Return [X, Y] of the center of cell containing provided text 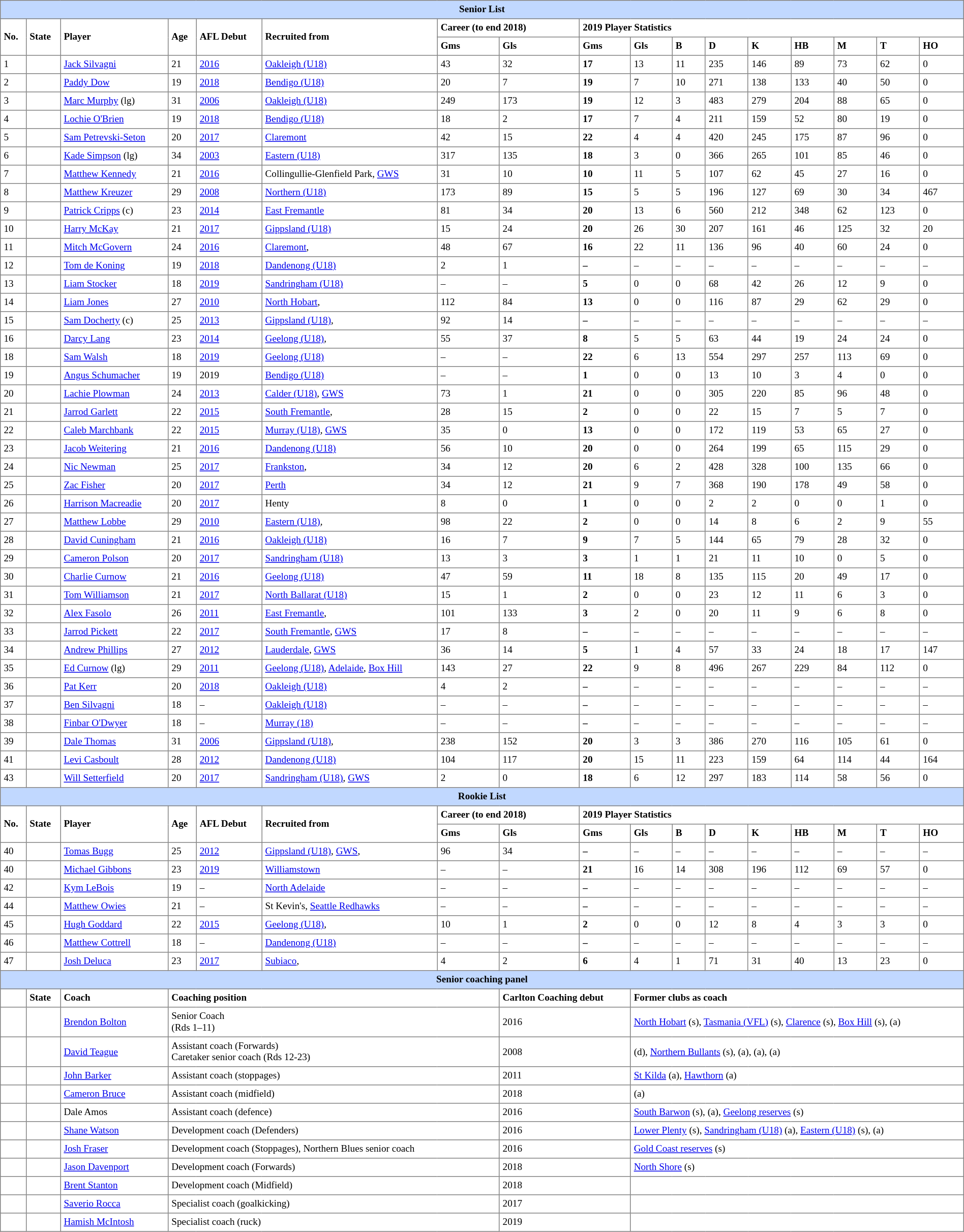
117 [539, 760]
105 [855, 742]
71 [727, 961]
Sam Docherty (c) [114, 321]
Matthew Owies [114, 907]
Pat Kerr [114, 687]
Gippsland (U18) [350, 229]
207 [727, 229]
Liam Jones [114, 303]
Darcy Lang [114, 339]
Rookie List [482, 797]
Ben Silvagni [114, 705]
North Hobart (s), Tasmania (VFL) (s), Clarence (s), Box Hill (s), (a) [797, 1022]
235 [727, 65]
386 [727, 742]
Mitch McGovern [114, 248]
199 [769, 449]
Jack Silvagni [114, 65]
267 [769, 669]
Harrison Macreadie [114, 504]
144 [727, 540]
Josh Deluca [114, 961]
Sam Petrevski-Seton [114, 138]
270 [769, 742]
Levi Casboult [114, 760]
Matthew Kennedy [114, 174]
305 [727, 394]
81 [468, 211]
St Kilda (a), Hawthorn (a) [797, 1076]
Charlie Curnow [114, 577]
Patrick Cripps (c) [114, 211]
Brent Stanton [114, 1186]
Northern (U18) [350, 193]
Perth [350, 486]
Cameron Polson [114, 559]
Senior coaching panel [482, 980]
Ed Curnow (lg) [114, 669]
St Kevin's, Seattle Redhawks [350, 907]
North Shore (s) [797, 1167]
Hamish McIntosh [114, 1222]
Development coach (Stoppages), Northern Blues senior coach [334, 1149]
172 [727, 431]
Dale Amos [114, 1113]
152 [539, 742]
Angus Schumacher [114, 376]
175 [812, 138]
Zac Fisher [114, 486]
123 [898, 211]
North Adelaide [350, 888]
Andrew Phillips [114, 650]
39 [13, 742]
Specialist coach (ruck) [334, 1222]
Hugh Goddard [114, 925]
229 [812, 669]
63 [727, 339]
80 [855, 119]
143 [468, 669]
483 [727, 101]
(d), Northern Bullants (s), (a), (a), (a) [797, 1051]
Matthew Lobbe [114, 522]
East Fremantle [350, 211]
Shane Watson [114, 1131]
136 [727, 248]
212 [769, 211]
Carlton Coaching debut [565, 998]
Michael Gibbons [114, 870]
127 [769, 193]
Sandringham (U18), GWS [350, 778]
Murray (18) [350, 724]
South Barwon (s), (a), Geelong reserves (s) [797, 1113]
190 [769, 486]
Jarrod Garlett [114, 412]
107 [727, 174]
Finbar O'Dwyer [114, 724]
Former clubs as coach [797, 998]
245 [769, 138]
59 [539, 577]
279 [769, 101]
61 [898, 742]
Lauderdale, GWS [350, 650]
South Fremantle, GWS [350, 632]
249 [468, 101]
Senior Coach(Rds 1–11) [334, 1022]
Liam Stocker [114, 284]
(a) [797, 1094]
Assistant coach (Forwards)Caretaker senior coach (Rds 12-23) [334, 1051]
Caleb Marchbank [114, 431]
Coach [114, 998]
496 [727, 669]
David Teague [114, 1051]
North Ballarat (U18) [350, 595]
Assistant coach (stoppages) [334, 1076]
308 [727, 870]
147 [942, 650]
138 [769, 83]
67 [539, 248]
Lower Plenty (s), Sandringham (U18) (a), Eastern (U18) (s), (a) [797, 1131]
Will Setterfield [114, 778]
220 [769, 394]
Geelong (U18), Adelaide, Box Hill [350, 669]
East Fremantle, [350, 614]
317 [468, 156]
Nic Newman [114, 467]
Brendon Bolton [114, 1022]
Murray (U18), GWS [350, 431]
Kym LeBois [114, 888]
Coaching position [334, 998]
238 [468, 742]
554 [727, 357]
178 [812, 486]
38 [13, 724]
68 [727, 284]
Alex Fasolo [114, 614]
John Barker [114, 1076]
Gippsland (U18), GWS, [350, 852]
North Hobart, [350, 303]
88 [855, 101]
Frankston, [350, 467]
223 [727, 760]
Gold Coast reserves (s) [797, 1149]
164 [942, 760]
348 [812, 211]
98 [468, 522]
119 [769, 431]
David Cuningham [114, 540]
Cameron Bruce [114, 1094]
Jarrod Pickett [114, 632]
South Fremantle, [350, 412]
41 [13, 760]
211 [727, 119]
52 [812, 119]
204 [812, 101]
Tom de Koning [114, 266]
560 [727, 211]
Kade Simpson (lg) [114, 156]
366 [727, 156]
53 [812, 431]
Eastern (U18) [350, 156]
50 [898, 83]
Assistant coach (midfield) [334, 1094]
Development coach (Defenders) [334, 1131]
Josh Fraser [114, 1149]
183 [769, 778]
257 [812, 357]
2003 [229, 156]
467 [942, 193]
125 [855, 229]
Claremont [350, 138]
264 [727, 449]
Saverio Rocca [114, 1204]
113 [855, 357]
Matthew Cottrell [114, 943]
92 [468, 321]
Senior List [482, 10]
Lachie Plowman [114, 394]
265 [769, 156]
428 [727, 467]
Subiaco, [350, 961]
Williamstown [350, 870]
79 [812, 540]
161 [769, 229]
Development coach (Forwards) [334, 1167]
Henty [350, 504]
Assistant coach (defence) [334, 1113]
Claremont, [350, 248]
Collingullie-Glenfield Park, GWS [350, 174]
Jason Davenport [114, 1167]
Eastern (U18), [350, 522]
420 [727, 138]
Marc Murphy (lg) [114, 101]
104 [468, 760]
Sam Walsh [114, 357]
Jacob Weitering [114, 449]
Specialist coach (goalkicking) [334, 1204]
100 [812, 467]
Lochie O'Brien [114, 119]
Tomas Bugg [114, 852]
Dale Thomas [114, 742]
Harry McKay [114, 229]
Matthew Kreuzer [114, 193]
Development coach (Midfield) [334, 1186]
146 [769, 65]
Paddy Dow [114, 83]
368 [727, 486]
Tom Williamson [114, 595]
66 [898, 467]
Calder (U18), GWS [350, 394]
64 [812, 760]
271 [727, 83]
60 [855, 248]
328 [769, 467]
